Extract the [X, Y] coordinate from the center of the cell holding the provided text.  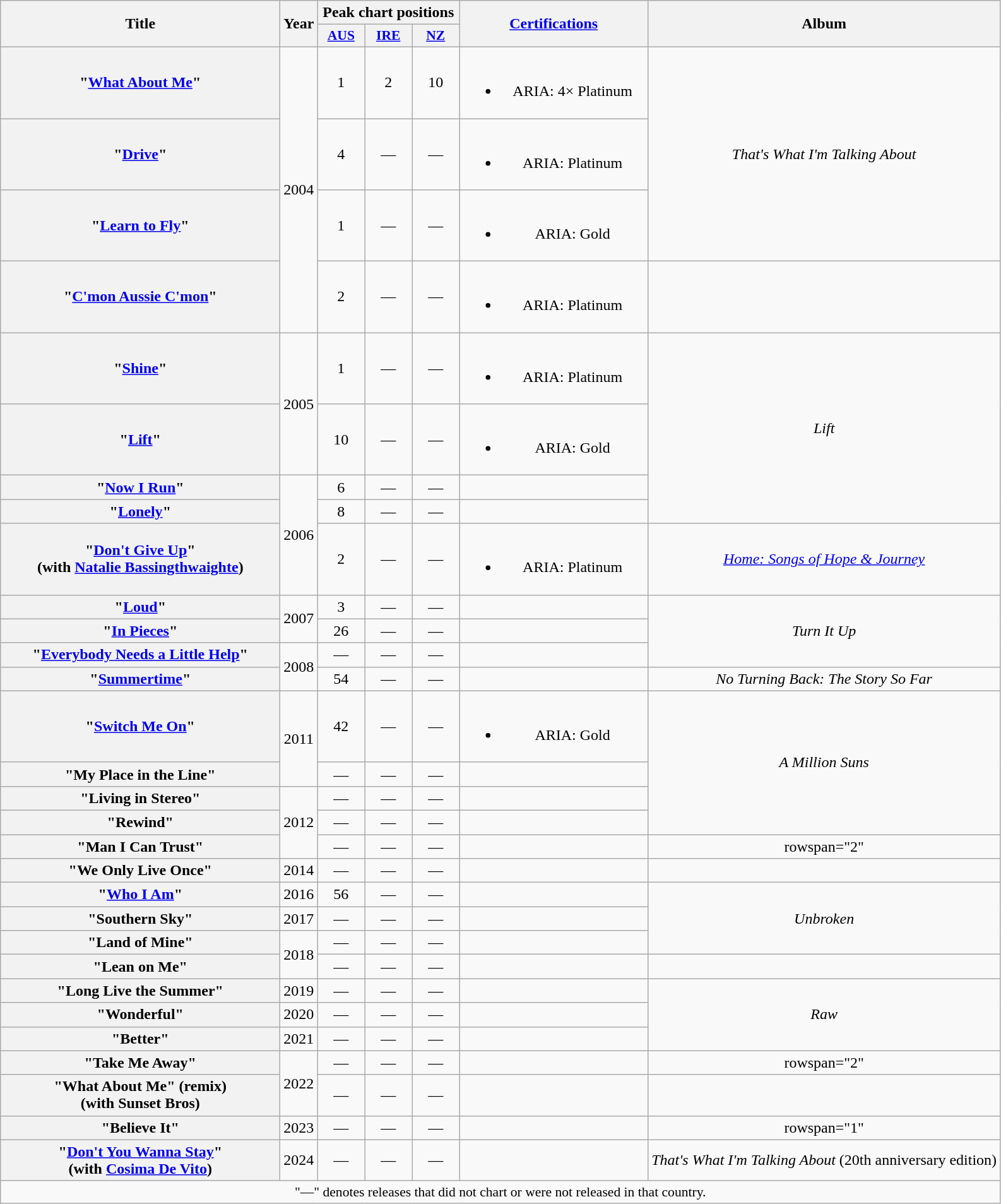
Title [140, 24]
"Don't Give Up"(with Natalie Bassingthwaighte) [140, 559]
"In Pieces" [140, 631]
A Million Suns [824, 763]
Peak chart positions [389, 13]
ARIA: 4× Platinum [554, 82]
2023 [299, 1128]
"Southern Sky" [140, 919]
"Learn to Fly" [140, 226]
2007 [299, 619]
"Wonderful" [140, 1015]
That's What I'm Talking About [824, 154]
2020 [299, 1015]
That's What I'm Talking About (20th anniversary edition) [824, 1160]
Certifications [554, 24]
"Lean on Me" [140, 967]
"Now I Run" [140, 487]
"Drive" [140, 154]
2022 [299, 1083]
"Land of Mine" [140, 943]
"Rewind" [140, 822]
Lift [824, 428]
2008 [299, 667]
"Lift" [140, 439]
"Switch Me On" [140, 726]
No Turning Back: The Story So Far [824, 679]
"What About Me" (remix)(with Sunset Bros) [140, 1095]
Unbroken [824, 919]
"C'mon Aussie C'mon" [140, 297]
"What About Me" [140, 82]
2016 [299, 895]
IRE [389, 36]
6 [341, 487]
26 [341, 631]
"Don't You Wanna Stay"(with Cosima De Vito) [140, 1160]
42 [341, 726]
2012 [299, 822]
2014 [299, 871]
"Long Live the Summer" [140, 991]
2006 [299, 535]
"Man I Can Trust" [140, 847]
"Summertime" [140, 679]
"Shine" [140, 369]
"Take Me Away" [140, 1063]
8 [341, 511]
NZ [435, 36]
Album [824, 24]
"Better" [140, 1039]
"We Only Live Once" [140, 871]
2019 [299, 991]
2011 [299, 739]
"Everybody Needs a Little Help" [140, 655]
"Who I Am" [140, 895]
2005 [299, 404]
Home: Songs of Hope & Journey [824, 559]
2021 [299, 1039]
"My Place in the Line" [140, 774]
Raw [824, 1015]
3 [341, 607]
56 [341, 895]
"Lonely" [140, 511]
2004 [299, 189]
54 [341, 679]
2024 [299, 1160]
4 [341, 154]
"—" denotes releases that did not chart or were not released in that country. [500, 1192]
"Loud" [140, 607]
Year [299, 24]
"Living in Stereo" [140, 798]
AUS [341, 36]
2017 [299, 919]
2018 [299, 955]
Turn It Up [824, 631]
rowspan="1" [824, 1128]
"Believe It" [140, 1128]
